Scan for the cell matching the given text and deliver its (X, Y) coordinate at center. 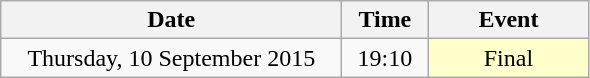
Date (172, 20)
Time (385, 20)
Event (508, 20)
Final (508, 58)
Thursday, 10 September 2015 (172, 58)
19:10 (385, 58)
